Capture the cell that displays the provided text and extract its (X, Y) central coordinate. 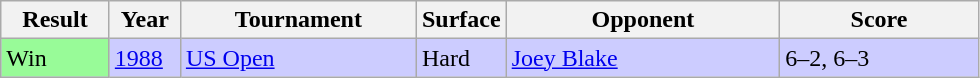
Tournament (298, 20)
Surface (461, 20)
Result (56, 20)
Joey Blake (643, 58)
Hard (461, 58)
Score (880, 20)
Year (144, 20)
6–2, 6–3 (880, 58)
Win (56, 58)
1988 (144, 58)
Opponent (643, 20)
US Open (298, 58)
